Output the [X, Y] coordinate of the center of the cell containing the given text.  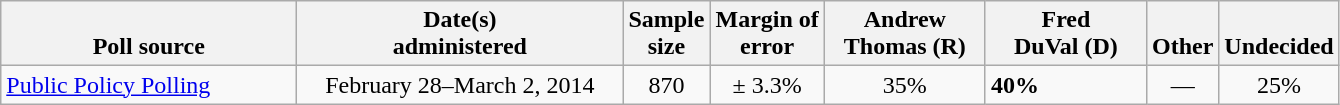
35% [904, 85]
Date(s)administered [460, 34]
Undecided [1279, 34]
February 28–March 2, 2014 [460, 85]
± 3.3% [767, 85]
AndrewThomas (R) [904, 34]
40% [1066, 85]
— [1182, 85]
Public Policy Polling [149, 85]
FredDuVal (D) [1066, 34]
25% [1279, 85]
Poll source [149, 34]
870 [666, 85]
Margin oferror [767, 34]
Samplesize [666, 34]
Other [1182, 34]
